Locate the cell with the specified text and output its (X, Y) center coordinate. 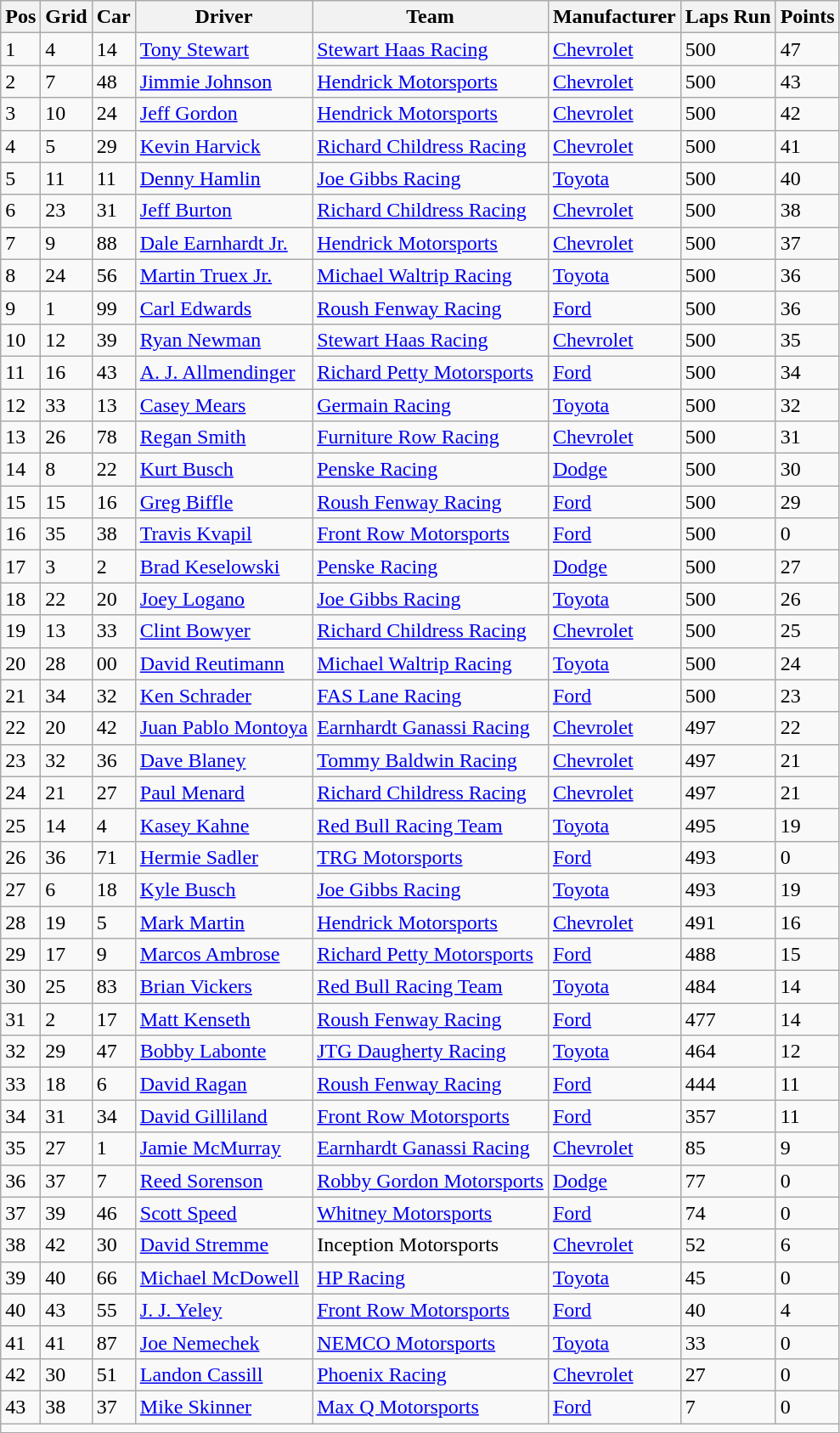
Scott Speed (223, 1213)
87 (114, 1342)
99 (114, 307)
Ryan Newman (223, 340)
Jeff Burton (223, 211)
Regan Smith (223, 437)
52 (728, 1245)
51 (114, 1374)
David Reutimann (223, 663)
Bobby Labonte (223, 1052)
Brad Keselowski (223, 567)
46 (114, 1213)
Denny Hamlin (223, 178)
Brian Vickers (223, 987)
Inception Motorsports (431, 1245)
74 (728, 1213)
78 (114, 437)
Max Q Motorsports (431, 1407)
488 (728, 955)
Matt Kenseth (223, 1019)
Robby Gordon Motorsports (431, 1181)
477 (728, 1019)
David Stremme (223, 1245)
Manufacturer (614, 17)
Tony Stewart (223, 49)
Landon Cassill (223, 1374)
Dave Blaney (223, 760)
David Gilliland (223, 1116)
Ken Schrader (223, 696)
J. J. Yeley (223, 1310)
66 (114, 1278)
Jamie McMurray (223, 1148)
Grid (66, 17)
Clint Bowyer (223, 631)
71 (114, 857)
Jimmie Johnson (223, 82)
495 (728, 825)
Whitney Motorsports (431, 1213)
Pos (20, 17)
TRG Motorsports (431, 857)
NEMCO Motorsports (431, 1342)
Kasey Kahne (223, 825)
Carl Edwards (223, 307)
55 (114, 1310)
Mark Martin (223, 922)
Driver (223, 17)
Laps Run (728, 17)
Dale Earnhardt Jr. (223, 243)
491 (728, 922)
Paul Menard (223, 793)
85 (728, 1148)
484 (728, 987)
Hermie Sadler (223, 857)
A. J. Allmendinger (223, 372)
83 (114, 987)
48 (114, 82)
Germain Racing (431, 405)
444 (728, 1084)
Reed Sorenson (223, 1181)
Joey Logano (223, 599)
Marcos Ambrose (223, 955)
45 (728, 1278)
Mike Skinner (223, 1407)
JTG Daugherty Racing (431, 1052)
Tommy Baldwin Racing (431, 760)
Casey Mears (223, 405)
Car (114, 17)
Travis Kvapil (223, 534)
Kurt Busch (223, 470)
HP Racing (431, 1278)
Greg Biffle (223, 502)
357 (728, 1116)
Points (807, 17)
Kevin Harvick (223, 146)
56 (114, 275)
464 (728, 1052)
00 (114, 663)
Juan Pablo Montoya (223, 728)
88 (114, 243)
Team (431, 17)
Kyle Busch (223, 889)
Michael McDowell (223, 1278)
Phoenix Racing (431, 1374)
FAS Lane Racing (431, 696)
Furniture Row Racing (431, 437)
Joe Nemechek (223, 1342)
Martin Truex Jr. (223, 275)
Jeff Gordon (223, 114)
77 (728, 1181)
David Ragan (223, 1084)
